Capture the cell that displays the provided text and extract its [x, y] central coordinate. 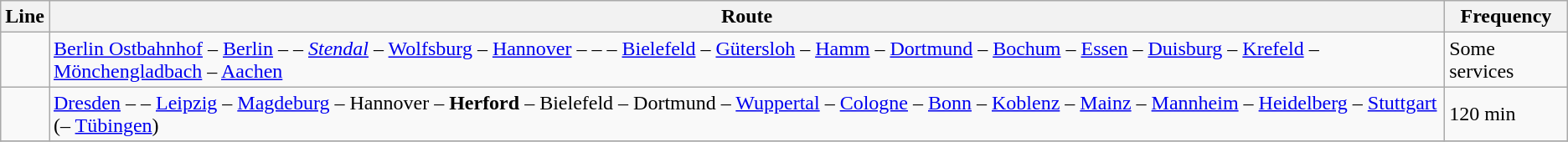
120 min [1506, 114]
Line [25, 17]
Some services [1506, 60]
Frequency [1506, 17]
Route [746, 17]
